Pinpoint the cell where the given text exists, returning its (X, Y) midpoint coordinate. 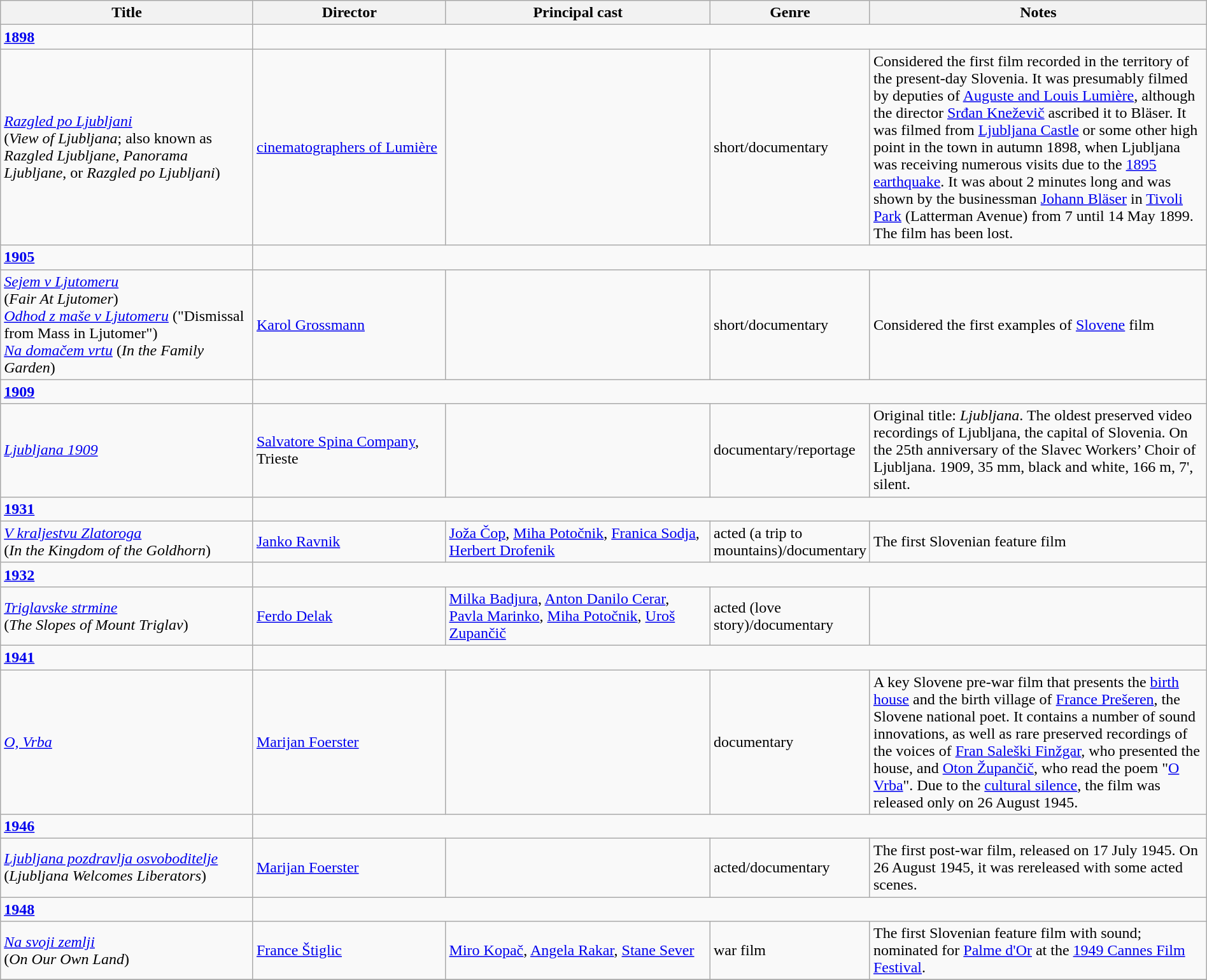
Ferdo Delak (349, 616)
acted (a trip to mountains)/documentary (789, 541)
1931 (127, 509)
The first Slovenian feature film with sound; nominated for Palme d'Or at the 1949 Cannes Film Festival. (1038, 951)
Ljubljana pozdravlja osvoboditelje(Ljubljana Welcomes Liberators) (127, 868)
Title (127, 13)
Genre (789, 13)
acted (love story)/documentary (789, 616)
Considered the first examples of Slovene film (1038, 325)
Miro Kopač, Angela Rakar, Stane Sever (578, 951)
documentary/reportage (789, 450)
Razgled po Ljubljani(View of Ljubljana; also known as Razgled Ljubljane, Panorama Ljubljane, or Razgled po Ljubljani) (127, 147)
documentary (789, 742)
1941 (127, 657)
cinematographers of Lumière (349, 147)
Sejem v Ljutomeru(Fair At Ljutomer)Odhod z maše v Ljutomeru ("Dismissal from Mass in Ljutomer")Na domačem vrtu (In the Family Garden) (127, 325)
Salvatore Spina Company, Trieste (349, 450)
Triglavske strmine(The Slopes of Mount Triglav) (127, 616)
1946 (127, 827)
1909 (127, 392)
acted/documentary (789, 868)
1905 (127, 257)
1932 (127, 574)
Notes (1038, 13)
Milka Badjura, Anton Danilo Cerar, Pavla Marinko, Miha Potočnik, Uroš Zupančič (578, 616)
1898 (127, 37)
Principal cast (578, 13)
Na svoji zemlji(On Our Own Land) (127, 951)
The first Slovenian feature film (1038, 541)
V kraljestvu Zlatoroga(In the Kingdom of the Goldhorn) (127, 541)
Joža Čop, Miha Potočnik, Franica Sodja, Herbert Drofenik (578, 541)
Karol Grossmann (349, 325)
O, Vrba (127, 742)
Director (349, 13)
war film (789, 951)
Janko Ravnik (349, 541)
Ljubljana 1909 (127, 450)
The first post-war film, released on 17 July 1945. On 26 August 1945, it was rereleased with some acted scenes. (1038, 868)
1948 (127, 909)
France Štiglic (349, 951)
